Provide the [X, Y] coordinate of the cell's center where the given text is located.  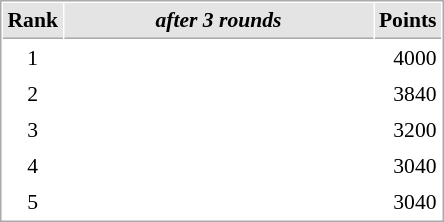
3 [32, 129]
4 [32, 165]
after 3 rounds [218, 21]
3200 [408, 129]
4000 [408, 57]
5 [32, 201]
2 [32, 93]
3840 [408, 93]
Rank [32, 21]
1 [32, 57]
Points [408, 21]
